Detect which cell encompasses the target text, then output its [X, Y] center coordinate. 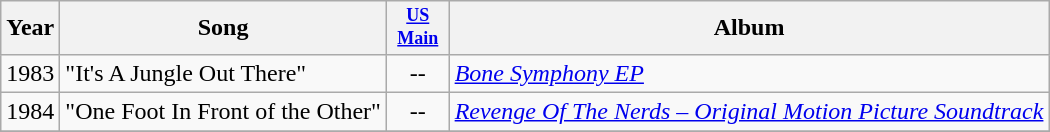
Album [749, 28]
USMain [418, 28]
Song [224, 28]
Revenge Of The Nerds – Original Motion Picture Soundtrack [749, 111]
Year [30, 28]
Bone Symphony EP [749, 73]
"One Foot In Front of the Other" [224, 111]
1984 [30, 111]
1983 [30, 73]
"It's A Jungle Out There" [224, 73]
